Detect which cell encompasses the target text, then output its [x, y] center coordinate. 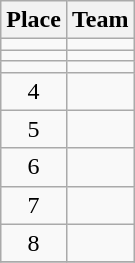
5 [34, 129]
Team [100, 20]
Place [34, 20]
4 [34, 91]
7 [34, 205]
6 [34, 167]
8 [34, 243]
